Identify which cell holds the provided text, then report its (x, y) central coordinate. 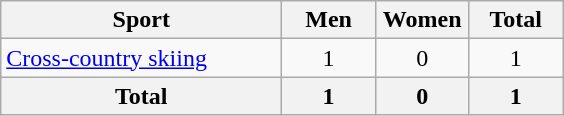
Cross-country skiing (142, 58)
Sport (142, 20)
Women (422, 20)
Men (329, 20)
